Return [x, y] of the center of cell containing provided text 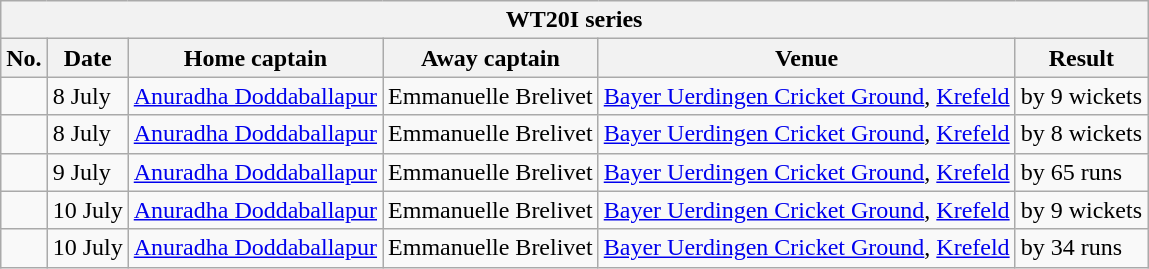
by 65 runs [1081, 172]
Away captain [491, 58]
WT20I series [574, 20]
Venue [806, 58]
Result [1081, 58]
by 8 wickets [1081, 134]
9 July [88, 172]
No. [24, 58]
Date [88, 58]
by 34 runs [1081, 248]
Home captain [255, 58]
